Search for the cell housing the specified text and yield its [X, Y] center coordinate. 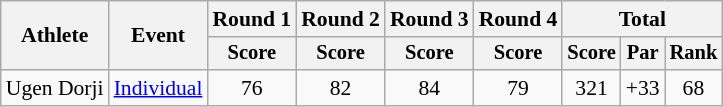
Par [643, 54]
+33 [643, 88]
Event [158, 36]
321 [591, 88]
79 [518, 88]
76 [252, 88]
Round 3 [430, 19]
Round 2 [340, 19]
84 [430, 88]
Round 4 [518, 19]
Athlete [55, 36]
Round 1 [252, 19]
Rank [694, 54]
Ugen Dorji [55, 88]
Individual [158, 88]
68 [694, 88]
Total [642, 19]
82 [340, 88]
